Provide the [x, y] coordinate of the cell's center where the given text is located.  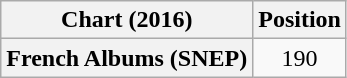
Position [300, 20]
Chart (2016) [127, 20]
190 [300, 58]
French Albums (SNEP) [127, 58]
